From the cell containing the given text, extract its center point as [X, Y] coordinate. 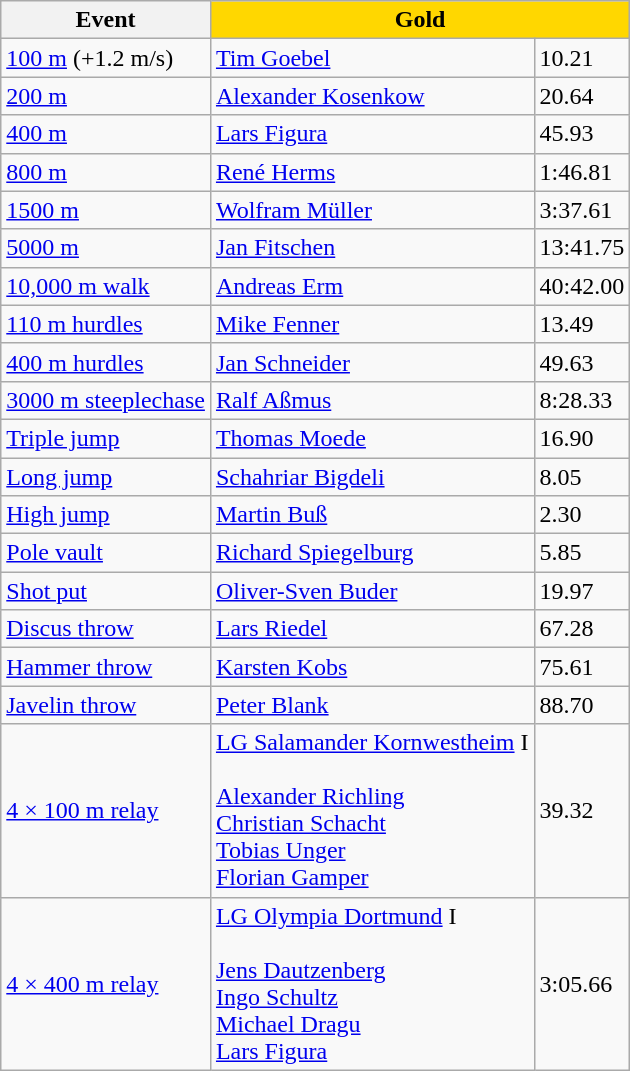
Discus throw [106, 629]
45.93 [582, 134]
Andreas Erm [372, 286]
Lars Figura [372, 134]
400 m hurdles [106, 362]
Martin Buß [372, 515]
10.21 [582, 58]
8.05 [582, 477]
Pole vault [106, 553]
5.85 [582, 553]
Schahriar Bigdeli [372, 477]
Tim Goebel [372, 58]
8:28.33 [582, 400]
LG Olympia Dortmund I Jens Dautzenberg Ingo Schultz Michael Dragu Lars Figura [372, 984]
3:05.66 [582, 984]
1:46.81 [582, 172]
110 m hurdles [106, 324]
3:37.61 [582, 210]
Long jump [106, 477]
Alexander Kosenkow [372, 96]
LG Salamander Kornwestheim I Alexander Richling Christian Schacht Tobias Unger Florian Gamper [372, 810]
20.64 [582, 96]
High jump [106, 515]
4 × 400 m relay [106, 984]
Jan Fitschen [372, 248]
Gold [420, 20]
49.63 [582, 362]
16.90 [582, 438]
Event [106, 20]
Richard Spiegelburg [372, 553]
100 m (+1.2 m/s) [106, 58]
René Herms [372, 172]
Lars Riedel [372, 629]
Oliver-Sven Buder [372, 591]
Peter Blank [372, 705]
39.32 [582, 810]
4 × 100 m relay [106, 810]
13.49 [582, 324]
67.28 [582, 629]
3000 m steeplechase [106, 400]
1500 m [106, 210]
Hammer throw [106, 667]
Triple jump [106, 438]
Thomas Moede [372, 438]
88.70 [582, 705]
5000 m [106, 248]
Jan Schneider [372, 362]
Wolfram Müller [372, 210]
Mike Fenner [372, 324]
13:41.75 [582, 248]
Javelin throw [106, 705]
2.30 [582, 515]
800 m [106, 172]
40:42.00 [582, 286]
10,000 m walk [106, 286]
200 m [106, 96]
400 m [106, 134]
Karsten Kobs [372, 667]
19.97 [582, 591]
Ralf Aßmus [372, 400]
75.61 [582, 667]
Shot put [106, 591]
